From the cell containing the given text, extract its center point as (x, y) coordinate. 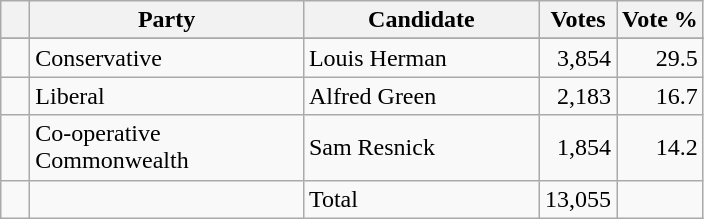
13,055 (578, 199)
29.5 (660, 58)
Alfred Green (421, 96)
Party (167, 20)
Conservative (167, 58)
16.7 (660, 96)
Vote % (660, 20)
Liberal (167, 96)
3,854 (578, 58)
1,854 (578, 148)
Louis Herman (421, 58)
Candidate (421, 20)
2,183 (578, 96)
Total (421, 199)
Votes (578, 20)
Sam Resnick (421, 148)
Co-operative Commonwealth (167, 148)
14.2 (660, 148)
